Determine the (x, y) coordinate at the center of the cell enclosing the given text.  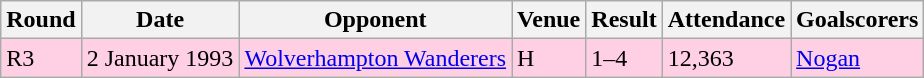
Round (41, 20)
R3 (41, 58)
Nogan (858, 58)
Wolverhampton Wanderers (376, 58)
H (549, 58)
Venue (549, 20)
Date (160, 20)
Opponent (376, 20)
Result (624, 20)
2 January 1993 (160, 58)
1–4 (624, 58)
Goalscorers (858, 20)
Attendance (726, 20)
12,363 (726, 58)
